Return [x, y] of the center of cell containing provided text 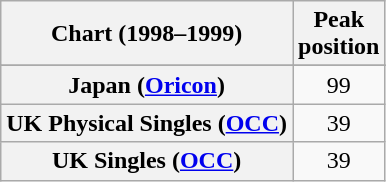
Japan (Oricon) [147, 85]
UK Singles (OCC) [147, 161]
Chart (1998–1999) [147, 34]
Peakposition [338, 34]
UK Physical Singles (OCC) [147, 123]
99 [338, 85]
